Return [x, y] of the center of cell containing provided text 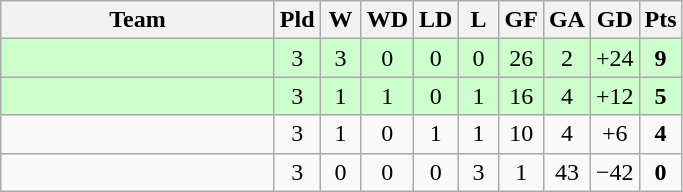
9 [660, 58]
Pts [660, 20]
Pld [297, 20]
43 [566, 172]
5 [660, 96]
GA [566, 20]
2 [566, 58]
+6 [614, 134]
Team [138, 20]
−42 [614, 172]
10 [521, 134]
26 [521, 58]
LD [436, 20]
16 [521, 96]
+12 [614, 96]
GF [521, 20]
GD [614, 20]
+24 [614, 58]
W [340, 20]
L [478, 20]
WD [387, 20]
